Detect which cell encompasses the target text, then output its (X, Y) center coordinate. 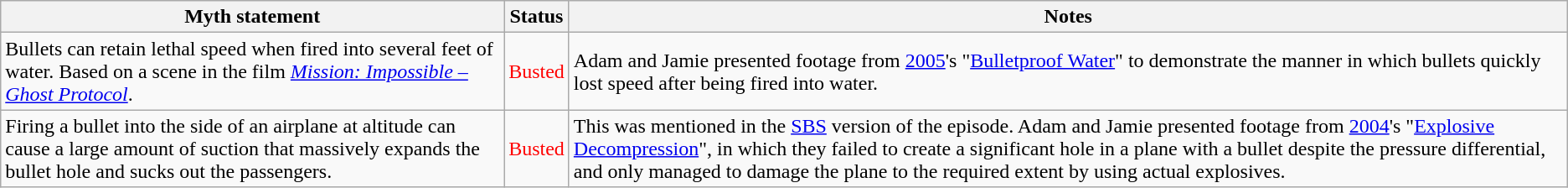
Notes (1068, 17)
Bullets can retain lethal speed when fired into several feet of water. Based on a scene in the film Mission: Impossible – Ghost Protocol. (253, 71)
Myth statement (253, 17)
Status (537, 17)
